Determine the (X, Y) coordinate at the center of the cell enclosing the given text.  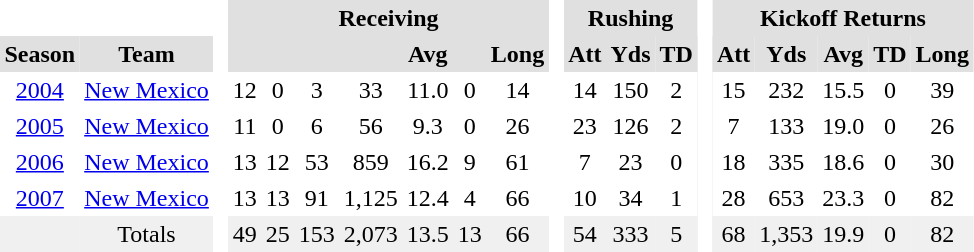
Totals (147, 234)
9 (470, 162)
56 (370, 126)
49 (244, 234)
19.9 (844, 234)
2004 (40, 90)
335 (786, 162)
28 (733, 198)
11.0 (428, 90)
61 (517, 162)
30 (942, 162)
13.5 (428, 234)
9.3 (428, 126)
6 (316, 126)
34 (630, 198)
150 (630, 90)
33 (370, 90)
39 (942, 90)
11 (244, 126)
18 (733, 162)
2007 (40, 198)
133 (786, 126)
Rushing (631, 18)
Season (40, 54)
91 (316, 198)
16.2 (428, 162)
232 (786, 90)
3 (316, 90)
5 (676, 234)
859 (370, 162)
4 (470, 198)
54 (585, 234)
153 (316, 234)
653 (786, 198)
15 (733, 90)
126 (630, 126)
Receiving (388, 18)
2,073 (370, 234)
10 (585, 198)
Kickoff Returns (842, 18)
2005 (40, 126)
25 (278, 234)
2006 (40, 162)
333 (630, 234)
23.3 (844, 198)
18.6 (844, 162)
68 (733, 234)
19.0 (844, 126)
15.5 (844, 90)
1,125 (370, 198)
1 (676, 198)
1,353 (786, 234)
53 (316, 162)
12.4 (428, 198)
Team (147, 54)
